Extract the (X, Y) coordinate from the center of the cell holding the provided text.  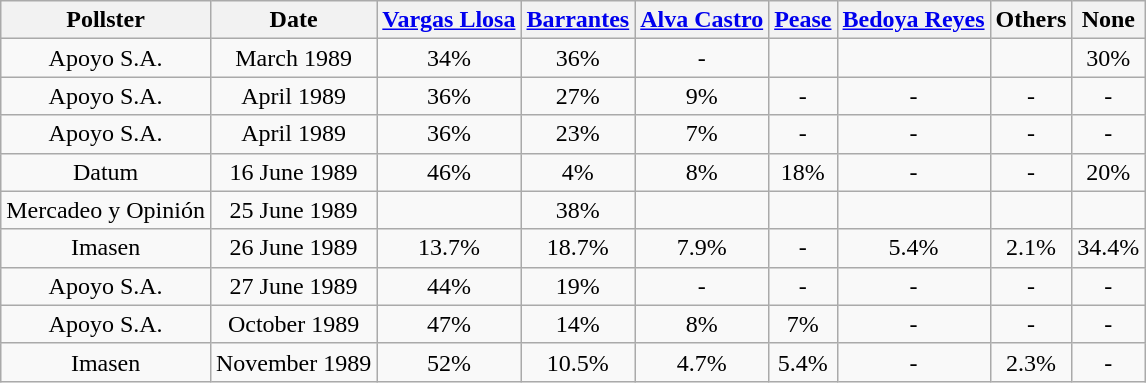
27 June 1989 (293, 286)
Bedoya Reyes (914, 20)
7.9% (702, 248)
25 June 1989 (293, 210)
Alva Castro (702, 20)
19% (578, 286)
18% (803, 172)
Datum (106, 172)
2.1% (1031, 248)
46% (449, 172)
November 1989 (293, 362)
34.4% (1108, 248)
None (1108, 20)
Pollster (106, 20)
23% (578, 134)
52% (449, 362)
44% (449, 286)
13.7% (449, 248)
20% (1108, 172)
18.7% (578, 248)
Others (1031, 20)
16 June 1989 (293, 172)
9% (702, 96)
47% (449, 324)
14% (578, 324)
Date (293, 20)
March 1989 (293, 58)
Vargas Llosa (449, 20)
38% (578, 210)
27% (578, 96)
30% (1108, 58)
4.7% (702, 362)
2.3% (1031, 362)
26 June 1989 (293, 248)
October 1989 (293, 324)
Mercadeo y Opinión (106, 210)
4% (578, 172)
Pease (803, 20)
Barrantes (578, 20)
10.5% (578, 362)
34% (449, 58)
